For the text-containing cell, return its midpoint in [X, Y] coordinate format. 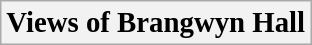
Views of Brangwyn Hall [156, 23]
